Return the [x, y] coordinate for the center point of the cell that contains the specified text.  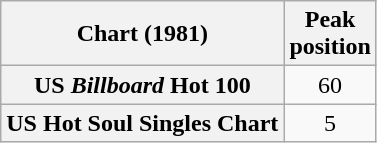
5 [330, 123]
Chart (1981) [142, 34]
US Billboard Hot 100 [142, 85]
60 [330, 85]
US Hot Soul Singles Chart [142, 123]
Peak position [330, 34]
